Pinpoint the cell where the given text exists, returning its (X, Y) midpoint coordinate. 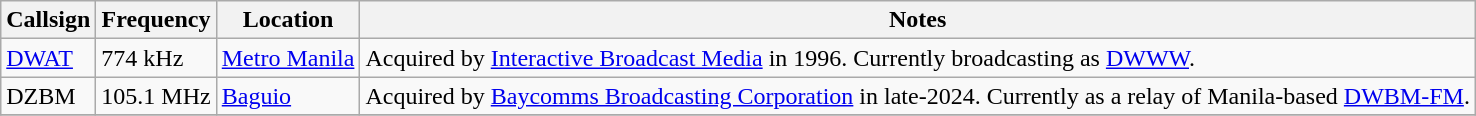
Acquired by Baycomms Broadcasting Corporation in late-2024. Currently as a relay of Manila-based DWBM-FM. (918, 96)
774 kHz (156, 58)
Frequency (156, 20)
Baguio (288, 96)
DWAT (48, 58)
Notes (918, 20)
Metro Manila (288, 58)
105.1 MHz (156, 96)
Callsign (48, 20)
Acquired by Interactive Broadcast Media in 1996. Currently broadcasting as DWWW. (918, 58)
DZBM (48, 96)
Location (288, 20)
